Pinpoint the cell where the given text exists, returning its [x, y] midpoint coordinate. 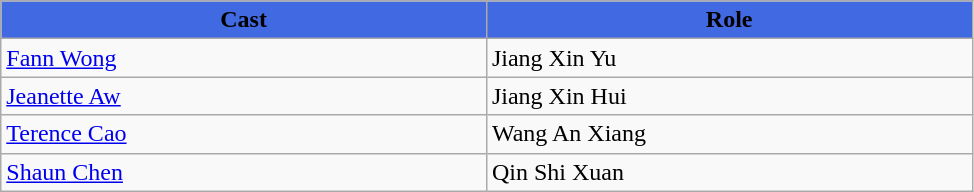
Role [729, 20]
Qin Shi Xuan [729, 172]
Wang An Xiang [729, 134]
Terence Cao [244, 134]
Jiang Xin Yu [729, 58]
Jeanette Aw [244, 96]
Cast [244, 20]
Shaun Chen [244, 172]
Jiang Xin Hui [729, 96]
Fann Wong [244, 58]
